Extract the [x, y] coordinate from the center of the cell holding the provided text.  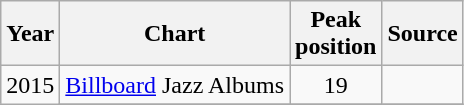
Year [30, 34]
Chart [175, 34]
Source [422, 34]
Peakposition [336, 34]
19 [336, 85]
Billboard Jazz Albums [175, 85]
2015 [30, 85]
